Return the [x, y] coordinate for the center point of the cell that contains the specified text.  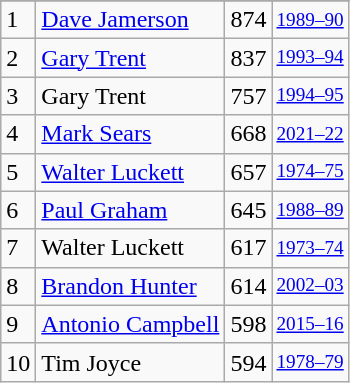
1993–94 [310, 58]
1978–79 [310, 362]
6 [18, 210]
614 [248, 286]
Dave Jamerson [130, 20]
2015–16 [310, 324]
8 [18, 286]
Brandon Hunter [130, 286]
598 [248, 324]
757 [248, 96]
Tim Joyce [130, 362]
668 [248, 134]
7 [18, 248]
1974–75 [310, 172]
1973–74 [310, 248]
3 [18, 96]
837 [248, 58]
4 [18, 134]
Antonio Campbell [130, 324]
1988–89 [310, 210]
5 [18, 172]
2021–22 [310, 134]
1994–95 [310, 96]
1989–90 [310, 20]
10 [18, 362]
Mark Sears [130, 134]
594 [248, 362]
9 [18, 324]
2002–03 [310, 286]
874 [248, 20]
645 [248, 210]
Paul Graham [130, 210]
2 [18, 58]
617 [248, 248]
1 [18, 20]
657 [248, 172]
